Capture the cell that displays the provided text and extract its [X, Y] central coordinate. 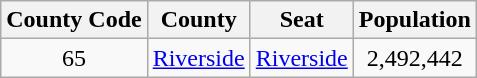
County [198, 20]
65 [74, 58]
County Code [74, 20]
Population [414, 20]
2,492,442 [414, 58]
Seat [302, 20]
